Detect which cell encompasses the target text, then output its [x, y] center coordinate. 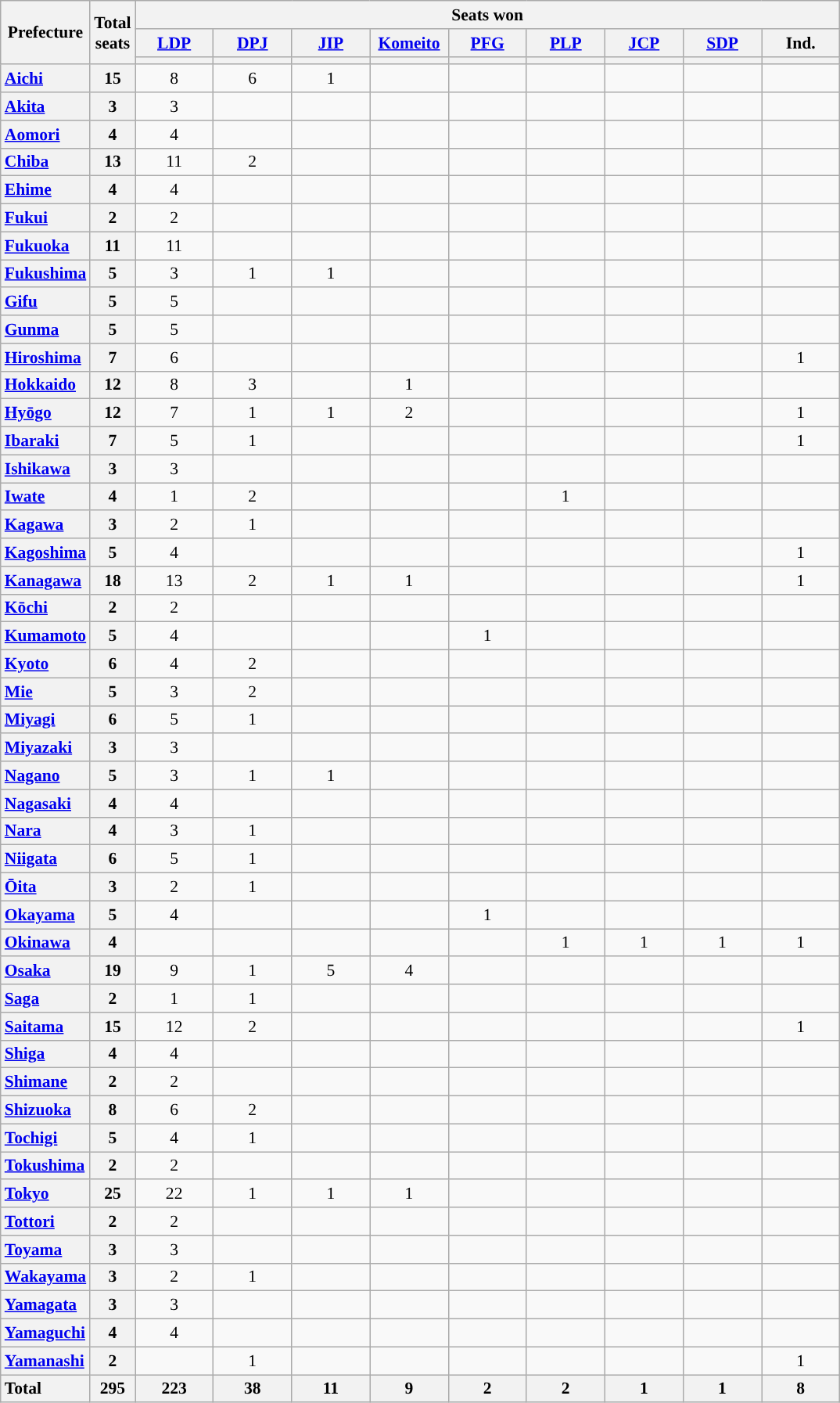
Nagasaki [45, 804]
19 [113, 971]
Kagoshima [45, 552]
Fukushima [45, 274]
Shiga [45, 1054]
Kanagawa [45, 581]
LDP [174, 43]
Chiba [45, 162]
Kumamoto [45, 636]
Yamagata [45, 1305]
Toyama [45, 1250]
Total [45, 1389]
Shizuoka [45, 1110]
Akita [45, 106]
Gifu [45, 302]
38 [253, 1389]
Ōita [45, 887]
Shimane [45, 1082]
Tokushima [45, 1166]
Wakayama [45, 1277]
Miyagi [45, 720]
Ibaraki [45, 441]
Hiroshima [45, 358]
PFG [487, 43]
JIP [331, 43]
Tochigi [45, 1138]
Niigata [45, 859]
Fukui [45, 218]
22 [174, 1194]
Totalseats [113, 33]
Mie [45, 692]
Kōchi [45, 608]
Komeito [409, 43]
DPJ [253, 43]
Okayama [45, 915]
Miyazaki [45, 748]
Tokyo [45, 1194]
Kyoto [45, 664]
PLP [565, 43]
Iwate [45, 497]
Osaka [45, 971]
18 [113, 581]
Hokkaido [45, 385]
Aomori [45, 135]
Ishikawa [45, 469]
25 [113, 1194]
Seats won [488, 15]
SDP [722, 43]
Hyōgo [45, 413]
Okinawa [45, 943]
Aichi [45, 79]
Yamaguchi [45, 1333]
Tottori [45, 1221]
Ind. [801, 43]
Ehime [45, 190]
JCP [644, 43]
Yamanashi [45, 1361]
223 [174, 1389]
Kagawa [45, 525]
Nara [45, 831]
Saga [45, 998]
295 [113, 1389]
Fukuoka [45, 246]
Saitama [45, 1027]
Prefecture [45, 33]
Nagano [45, 775]
Gunma [45, 329]
